Locate the cell with the specified text and output its [X, Y] center coordinate. 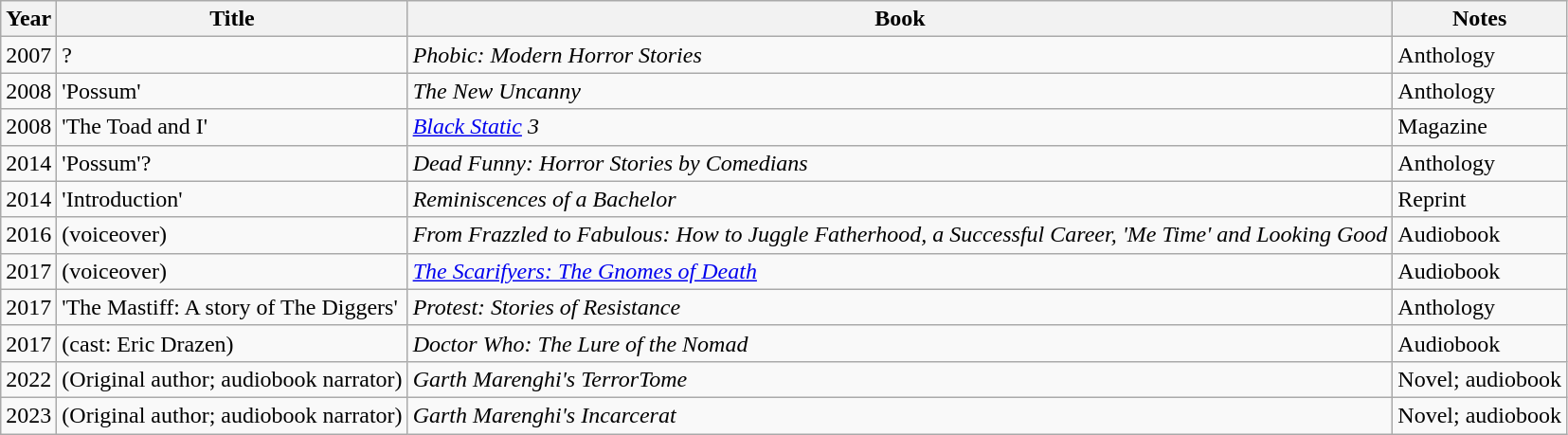
Reminiscences of a Bachelor [900, 199]
(cast: Eric Drazen) [232, 343]
? [232, 55]
Magazine [1480, 127]
Black Static 3 [900, 127]
Book [900, 19]
Phobic: Modern Horror Stories [900, 55]
From Frazzled to Fabulous: How to Juggle Fatherhood, a Successful Career, 'Me Time' and Looking Good [900, 235]
The Scarifyers: The Gnomes of Death [900, 271]
Garth Marenghi's TerrorTome [900, 379]
2022 [28, 379]
Reprint [1480, 199]
'Introduction' [232, 199]
2016 [28, 235]
'Possum'? [232, 163]
2023 [28, 415]
Dead Funny: Horror Stories by Comedians [900, 163]
Garth Marenghi's Incarcerat [900, 415]
2007 [28, 55]
'The Toad and I' [232, 127]
Notes [1480, 19]
Doctor Who: The Lure of the Nomad [900, 343]
'Possum' [232, 91]
The New Uncanny [900, 91]
'The Mastiff: A story of The Diggers' [232, 307]
Protest: Stories of Resistance [900, 307]
Year [28, 19]
Title [232, 19]
